Provide the (X, Y) coordinate of the cell's center where the given text is located.  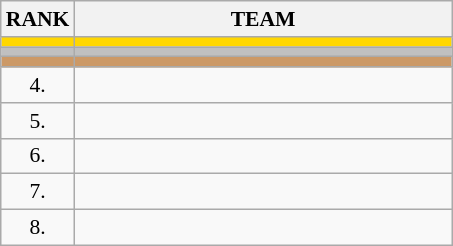
RANK (38, 19)
TEAM (262, 19)
4. (38, 85)
5. (38, 121)
8. (38, 228)
6. (38, 156)
7. (38, 192)
